Locate the cell with the specified text and output its (x, y) center coordinate. 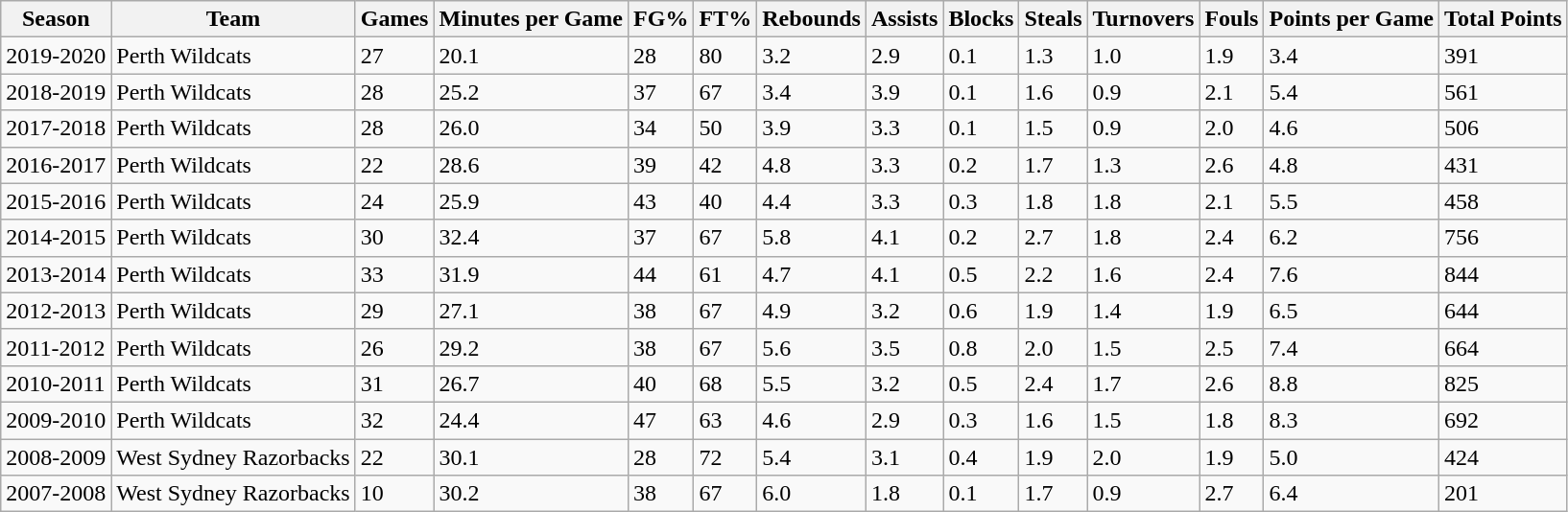
2010-2011 (56, 384)
80 (725, 56)
Points per Game (1351, 19)
0.6 (981, 311)
391 (1504, 56)
7.4 (1351, 347)
6.5 (1351, 311)
72 (725, 457)
2012-2013 (56, 311)
26 (394, 347)
6.0 (812, 494)
30.1 (532, 457)
2011-2012 (56, 347)
2.5 (1232, 347)
458 (1504, 201)
1.4 (1144, 311)
Games (394, 19)
32.4 (532, 238)
664 (1504, 347)
431 (1504, 165)
27.1 (532, 311)
692 (1504, 420)
30 (394, 238)
6.2 (1351, 238)
32 (394, 420)
27 (394, 56)
24.4 (532, 420)
2008-2009 (56, 457)
68 (725, 384)
FG% (661, 19)
1.0 (1144, 56)
0.4 (981, 457)
4.9 (812, 311)
Team (233, 19)
844 (1504, 274)
5.8 (812, 238)
26.7 (532, 384)
3.5 (904, 347)
Total Points (1504, 19)
5.6 (812, 347)
Rebounds (812, 19)
29.2 (532, 347)
63 (725, 420)
Turnovers (1144, 19)
50 (725, 128)
0.8 (981, 347)
28.6 (532, 165)
39 (661, 165)
3.1 (904, 457)
2016-2017 (56, 165)
424 (1504, 457)
6.4 (1351, 494)
24 (394, 201)
Season (56, 19)
20.1 (532, 56)
201 (1504, 494)
8.3 (1351, 420)
30.2 (532, 494)
31 (394, 384)
FT% (725, 19)
2014-2015 (56, 238)
61 (725, 274)
2.2 (1054, 274)
2015-2016 (56, 201)
561 (1504, 92)
Fouls (1232, 19)
8.8 (1351, 384)
7.6 (1351, 274)
Minutes per Game (532, 19)
29 (394, 311)
644 (1504, 311)
33 (394, 274)
43 (661, 201)
Assists (904, 19)
2019-2020 (56, 56)
506 (1504, 128)
2018-2019 (56, 92)
44 (661, 274)
25.9 (532, 201)
31.9 (532, 274)
5.0 (1351, 457)
2007-2008 (56, 494)
2017-2018 (56, 128)
26.0 (532, 128)
756 (1504, 238)
34 (661, 128)
Steals (1054, 19)
42 (725, 165)
4.7 (812, 274)
2013-2014 (56, 274)
4.4 (812, 201)
Blocks (981, 19)
825 (1504, 384)
47 (661, 420)
25.2 (532, 92)
2009-2010 (56, 420)
10 (394, 494)
